Detect which cell encompasses the target text, then output its [x, y] center coordinate. 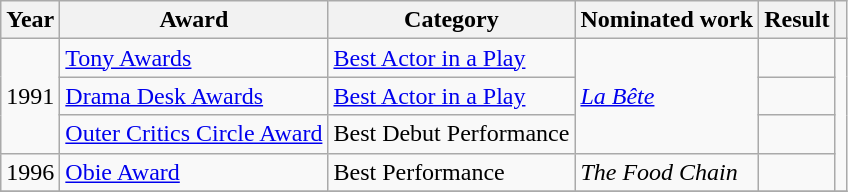
Best Debut Performance [452, 134]
1996 [30, 172]
Category [452, 20]
La Bête [667, 96]
The Food Chain [667, 172]
Award [194, 20]
Outer Critics Circle Award [194, 134]
Obie Award [194, 172]
Tony Awards [194, 58]
Best Performance [452, 172]
Nominated work [667, 20]
Result [797, 20]
1991 [30, 96]
Drama Desk Awards [194, 96]
Year [30, 20]
